Return (X, Y) of the center of cell containing provided text 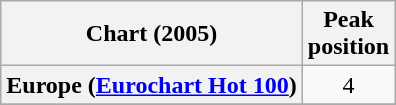
4 (348, 85)
Peakposition (348, 34)
Europe (Eurochart Hot 100) (152, 85)
Chart (2005) (152, 34)
